Detect which cell encompasses the target text, then output its (X, Y) center coordinate. 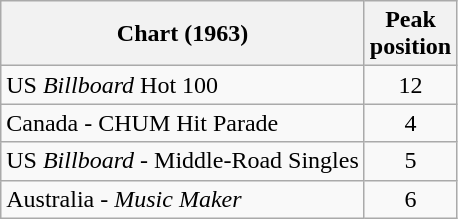
US Billboard - Middle-Road Singles (183, 161)
Canada - CHUM Hit Parade (183, 123)
Australia - Music Maker (183, 199)
6 (410, 199)
Chart (1963) (183, 34)
US Billboard Hot 100 (183, 85)
4 (410, 123)
12 (410, 85)
5 (410, 161)
Peakposition (410, 34)
